Return the [X, Y] coordinate for the center point of the cell that contains the specified text.  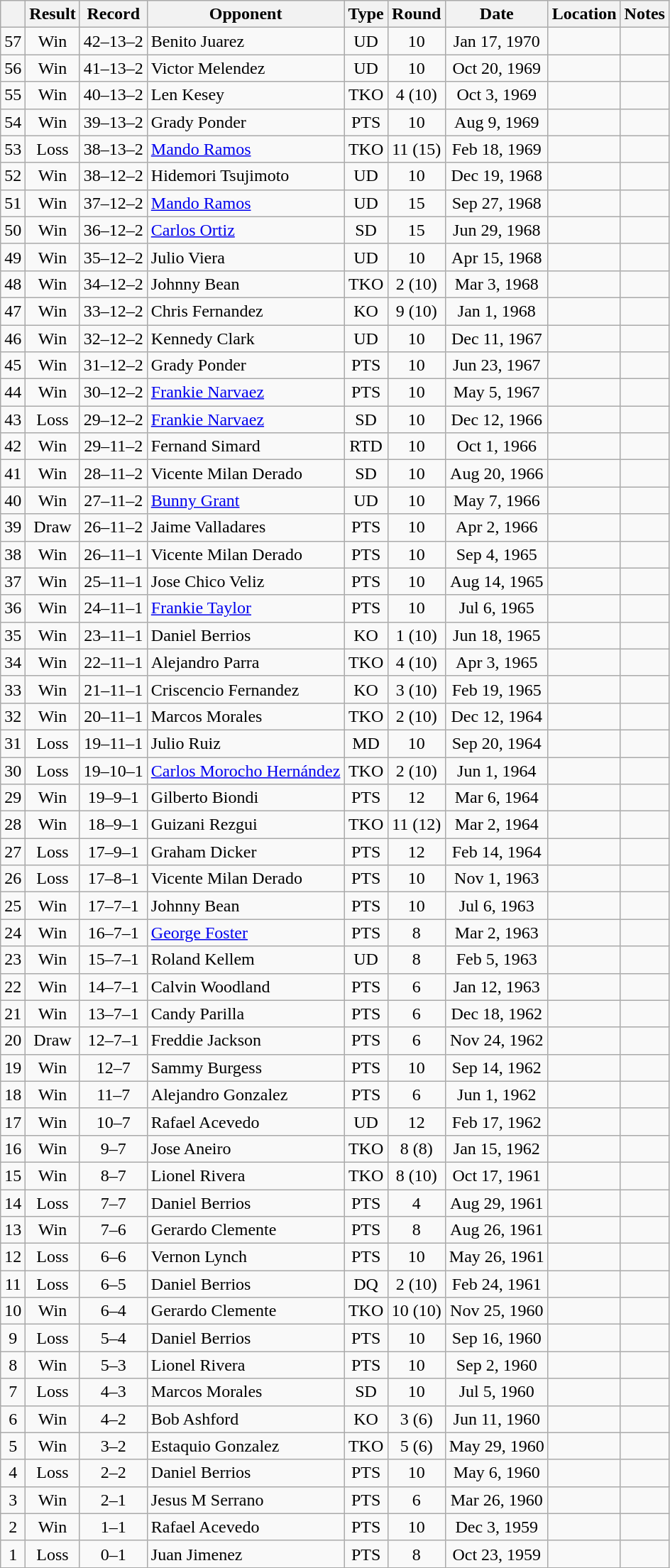
34 [13, 662]
12–7 [114, 1068]
26–11–2 [114, 527]
38–13–2 [114, 149]
18–9–1 [114, 825]
3 (10) [416, 689]
Sep 27, 1968 [497, 203]
Jesus M Serrano [246, 1500]
Kennedy Clark [246, 339]
Jul 6, 1965 [497, 608]
Dec 12, 1964 [497, 716]
17–9–1 [114, 852]
17 [13, 1122]
May 29, 1960 [497, 1446]
13–7–1 [114, 1014]
Apr 15, 1968 [497, 257]
Jan 1, 1968 [497, 311]
32 [13, 716]
19–10–1 [114, 770]
14–7–1 [114, 987]
Jun 23, 1967 [497, 366]
Feb 14, 1964 [497, 852]
3 (6) [416, 1419]
26–11–1 [114, 554]
5 [13, 1446]
11–7 [114, 1095]
Frankie Taylor [246, 608]
Dec 12, 1966 [497, 420]
George Foster [246, 933]
Mar 26, 1960 [497, 1500]
Aug 9, 1969 [497, 122]
Dec 18, 1962 [497, 1014]
Dec 19, 1968 [497, 176]
Jan 12, 1963 [497, 987]
8 (8) [416, 1148]
16–7–1 [114, 933]
3–2 [114, 1446]
51 [13, 203]
5 (6) [416, 1446]
Vernon Lynch [246, 1257]
Mar 3, 1968 [497, 284]
Result [53, 14]
Aug 29, 1961 [497, 1203]
41 [13, 473]
Oct 3, 1969 [497, 95]
19 [13, 1068]
21 [13, 1014]
33–12–2 [114, 311]
3 [13, 1500]
Apr 2, 1966 [497, 527]
38–12–2 [114, 176]
Oct 17, 1961 [497, 1175]
40 [13, 500]
44 [13, 393]
6–4 [114, 1311]
Estaquio Gonzalez [246, 1446]
7 [13, 1392]
Chris Fernandez [246, 311]
10–7 [114, 1122]
13 [13, 1230]
Mar 2, 1963 [497, 933]
Freddie Jackson [246, 1041]
Notes [644, 14]
43 [13, 420]
38 [13, 554]
17–8–1 [114, 879]
Jun 29, 1968 [497, 230]
1–1 [114, 1527]
Candy Parilla [246, 1014]
11 [13, 1284]
2–2 [114, 1473]
Feb 19, 1965 [497, 689]
0–1 [114, 1554]
Jose Aneiro [246, 1148]
Gilberto Biondi [246, 798]
49 [13, 257]
40–13–2 [114, 95]
1 (10) [416, 635]
7–7 [114, 1203]
19–9–1 [114, 798]
Graham Dicker [246, 852]
39 [13, 527]
39–13–2 [114, 122]
Jun 18, 1965 [497, 635]
Calvin Woodland [246, 987]
Jun 1, 1964 [497, 770]
Jun 11, 1960 [497, 1419]
Feb 5, 1963 [497, 960]
Bob Ashford [246, 1419]
32–12–2 [114, 339]
May 5, 1967 [497, 393]
11 (12) [416, 825]
4–2 [114, 1419]
20–11–1 [114, 716]
DQ [366, 1284]
35 [13, 635]
Location [584, 14]
1 [13, 1554]
Round [416, 14]
Alejandro Gonzalez [246, 1095]
31 [13, 743]
Jaime Valladares [246, 527]
Sep 20, 1964 [497, 743]
Feb 18, 1969 [497, 149]
RTD [366, 446]
Sep 14, 1962 [497, 1068]
29 [13, 798]
7–6 [114, 1230]
Type [366, 14]
Mar 6, 1964 [497, 798]
22 [13, 987]
Apr 3, 1965 [497, 662]
21–11–1 [114, 689]
11 (15) [416, 149]
Juan Jimenez [246, 1554]
5–3 [114, 1365]
41–13–2 [114, 68]
33 [13, 689]
42 [13, 446]
Fernand Simard [246, 446]
Nov 24, 1962 [497, 1041]
24 [13, 933]
Criscencio Fernandez [246, 689]
Aug 26, 1961 [497, 1230]
25–11–1 [114, 581]
Sep 2, 1960 [497, 1365]
53 [13, 149]
Nov 25, 1960 [497, 1311]
19–11–1 [114, 743]
May 7, 1966 [497, 500]
6–6 [114, 1257]
37–12–2 [114, 203]
42–13–2 [114, 41]
36–12–2 [114, 230]
28–11–2 [114, 473]
16 [13, 1148]
20 [13, 1041]
Jan 17, 1970 [497, 41]
Opponent [246, 14]
Nov 1, 1963 [497, 879]
17–7–1 [114, 906]
May 6, 1960 [497, 1473]
Len Kesey [246, 95]
Bunny Grant [246, 500]
Jose Chico Veliz [246, 581]
55 [13, 95]
23–11–1 [114, 635]
8–7 [114, 1175]
24–11–1 [114, 608]
Oct 1, 1966 [497, 446]
26 [13, 879]
Feb 24, 1961 [497, 1284]
31–12–2 [114, 366]
56 [13, 68]
27–11–2 [114, 500]
2–1 [114, 1500]
Carlos Ortiz [246, 230]
Feb 17, 1962 [497, 1122]
9 [13, 1338]
30–12–2 [114, 393]
28 [13, 825]
18 [13, 1095]
22–11–1 [114, 662]
4–3 [114, 1392]
23 [13, 960]
Dec 11, 1967 [497, 339]
37 [13, 581]
9 (10) [416, 311]
45 [13, 366]
27 [13, 852]
48 [13, 284]
2 [13, 1527]
47 [13, 311]
Mar 2, 1964 [497, 825]
Jan 15, 1962 [497, 1148]
50 [13, 230]
6–5 [114, 1284]
5–4 [114, 1338]
Jul 5, 1960 [497, 1392]
Roland Kellem [246, 960]
Oct 23, 1959 [497, 1554]
Sep 4, 1965 [497, 554]
Dec 3, 1959 [497, 1527]
Date [497, 14]
14 [13, 1203]
29–11–2 [114, 446]
8 (10) [416, 1175]
Aug 14, 1965 [497, 581]
9–7 [114, 1148]
Carlos Morocho Hernández [246, 770]
34–12–2 [114, 284]
36 [13, 608]
Julio Viera [246, 257]
Hidemori Tsujimoto [246, 176]
25 [13, 906]
57 [13, 41]
Oct 20, 1969 [497, 68]
Sammy Burgess [246, 1068]
30 [13, 770]
29–12–2 [114, 420]
46 [13, 339]
Benito Juarez [246, 41]
Record [114, 14]
54 [13, 122]
Jun 1, 1962 [497, 1095]
12–7–1 [114, 1041]
Jul 6, 1963 [497, 906]
Alejandro Parra [246, 662]
Julio Ruiz [246, 743]
10 (10) [416, 1311]
52 [13, 176]
May 26, 1961 [497, 1257]
Aug 20, 1966 [497, 473]
MD [366, 743]
Sep 16, 1960 [497, 1338]
15–7–1 [114, 960]
35–12–2 [114, 257]
Victor Melendez [246, 68]
Guizani Rezgui [246, 825]
